Detect which cell encompasses the target text, then output its [x, y] center coordinate. 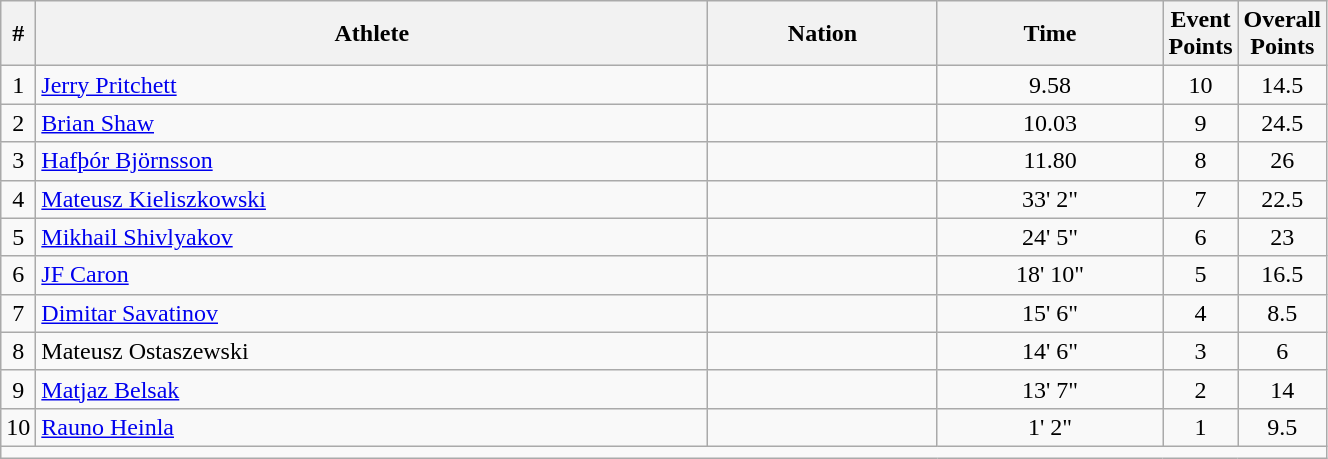
JF Caron [372, 275]
9.5 [1282, 427]
Mateusz Kieliszkowski [372, 199]
Matjaz Belsak [372, 389]
14' 6" [1050, 351]
11.80 [1050, 161]
14 [1282, 389]
Time [1050, 34]
Overall Points [1282, 34]
Nation [822, 34]
Hafþór Björnsson [372, 161]
24' 5" [1050, 237]
1' 2" [1050, 427]
18' 10" [1050, 275]
23 [1282, 237]
Athlete [372, 34]
9.58 [1050, 85]
14.5 [1282, 85]
15' 6" [1050, 313]
Brian Shaw [372, 123]
33' 2" [1050, 199]
10.03 [1050, 123]
26 [1282, 161]
13' 7" [1050, 389]
Rauno Heinla [372, 427]
8.5 [1282, 313]
Mikhail Shivlyakov [372, 237]
Dimitar Savatinov [372, 313]
Jerry Pritchett [372, 85]
24.5 [1282, 123]
Event Points [1200, 34]
Mateusz Ostaszewski [372, 351]
22.5 [1282, 199]
16.5 [1282, 275]
# [18, 34]
